Extract the [x, y] coordinate from the center of the cell holding the provided text.  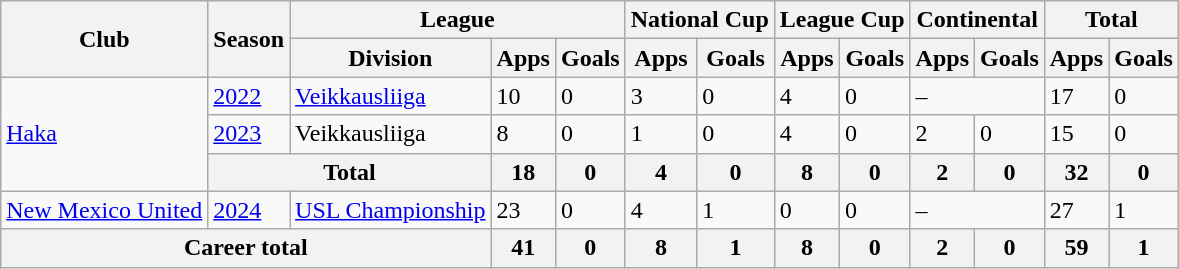
New Mexico United [104, 210]
17 [1076, 96]
23 [523, 210]
Club [104, 39]
15 [1076, 134]
2022 [249, 96]
Continental [977, 20]
Haka [104, 134]
3 [661, 96]
27 [1076, 210]
Career total [246, 248]
Division [391, 58]
59 [1076, 248]
10 [523, 96]
2023 [249, 134]
2024 [249, 210]
Season [249, 39]
41 [523, 248]
18 [523, 172]
USL Championship [391, 210]
League Cup [842, 20]
32 [1076, 172]
League [458, 20]
National Cup [700, 20]
